Pinpoint the cell where the given text exists, returning its [X, Y] midpoint coordinate. 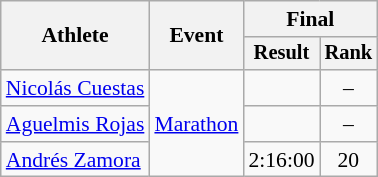
Nicolás Cuestas [76, 88]
Rank [349, 54]
Marathon [196, 124]
Result [281, 54]
Athlete [76, 36]
Aguelmis Rojas [76, 124]
Final [310, 19]
Event [196, 36]
